Find where the given text appears and provide that cell's center as (X, Y) coordinate. 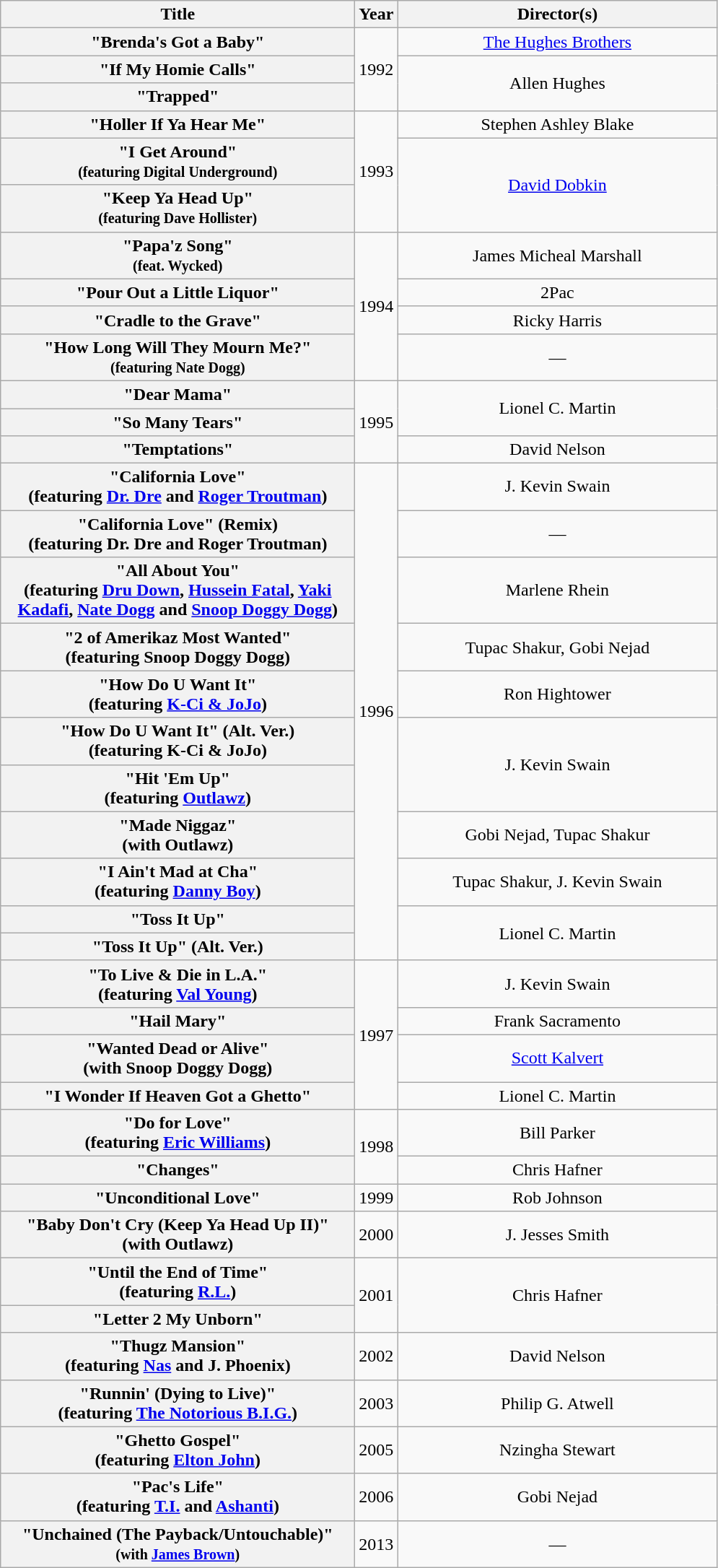
Rob Johnson (557, 1198)
1996 (377, 712)
"How Do U Want It" (Alt. Ver.)(featuring K-Ci & JoJo) (178, 741)
2000 (377, 1234)
"Toss It Up" (Alt. Ver.) (178, 946)
2006 (377, 1497)
1995 (377, 422)
"Toss It Up" (178, 919)
1993 (377, 171)
1992 (377, 69)
David Dobkin (557, 185)
2001 (377, 1295)
"2 of Amerikaz Most Wanted"(featuring Snoop Doggy Dogg) (178, 647)
1997 (377, 1035)
"Pac's Life"(featuring T.I. and Ashanti) (178, 1497)
"Trapped" (178, 97)
2005 (377, 1450)
1999 (377, 1198)
"Changes" (178, 1170)
Director(s) (557, 14)
"Brenda's Got a Baby" (178, 42)
Marlene Rhein (557, 591)
"All About You"(featuring Dru Down, Hussein Fatal, Yaki Kadafi, Nate Dogg and Snoop Doggy Dogg) (178, 591)
James Micheal Marshall (557, 256)
2Pac (557, 292)
Bill Parker (557, 1133)
Tupac Shakur, J. Kevin Swain (557, 882)
"Unconditional Love" (178, 1198)
"Cradle to the Grave" (178, 320)
"To Live & Die in L.A."(featuring Val Young) (178, 983)
"Until the End of Time"(featuring R.L.) (178, 1282)
1994 (377, 306)
"Made Niggaz"(with Outlawz) (178, 835)
"Hit 'Em Up"(featuring Outlawz) (178, 788)
2013 (377, 1543)
"Unchained (The Payback/Untouchable)"(with James Brown) (178, 1543)
"Baby Don't Cry (Keep Ya Head Up II)"(with Outlawz) (178, 1234)
"How Do U Want It"(featuring K-Ci & JoJo) (178, 694)
Allen Hughes (557, 83)
"Thugz Mansion"(featuring Nas and J. Phoenix) (178, 1356)
Ricky Harris (557, 320)
"Temptations" (178, 450)
"Wanted Dead or Alive"(with Snoop Doggy Dogg) (178, 1058)
"I Ain't Mad at Cha"(featuring Danny Boy) (178, 882)
2003 (377, 1403)
1998 (377, 1146)
J. Jesses Smith (557, 1234)
"Papa'z Song" (feat. Wycked) (178, 256)
"Letter 2 My Unborn" (178, 1319)
Gobi Nejad (557, 1497)
2002 (377, 1356)
"Runnin' (Dying to Live)"(featuring The Notorious B.I.G.) (178, 1403)
Ron Hightower (557, 694)
Year (377, 14)
Stephen Ashley Blake (557, 124)
"Hail Mary" (178, 1021)
Tupac Shakur, Gobi Nejad (557, 647)
"California Love" (Remix)(featuring Dr. Dre and Roger Troutman) (178, 534)
Nzingha Stewart (557, 1450)
"If My Homie Calls" (178, 69)
"I Get Around" (featuring Digital Underground) (178, 162)
"Ghetto Gospel"(featuring Elton John) (178, 1450)
"Holler If Ya Hear Me" (178, 124)
The Hughes Brothers (557, 42)
Frank Sacramento (557, 1021)
"I Wonder If Heaven Got a Ghetto" (178, 1095)
Gobi Nejad, Tupac Shakur (557, 835)
"Do for Love"(featuring Eric Williams) (178, 1133)
"So Many Tears" (178, 422)
"Keep Ya Head Up" (featuring Dave Hollister) (178, 208)
"Pour Out a Little Liquor" (178, 292)
"Dear Mama" (178, 394)
Scott Kalvert (557, 1058)
"How Long Will They Mourn Me?" (featuring Nate Dogg) (178, 357)
Title (178, 14)
"California Love"(featuring Dr. Dre and Roger Troutman) (178, 487)
Philip G. Atwell (557, 1403)
